Output the (x, y) coordinate of the center of the cell containing the given text.  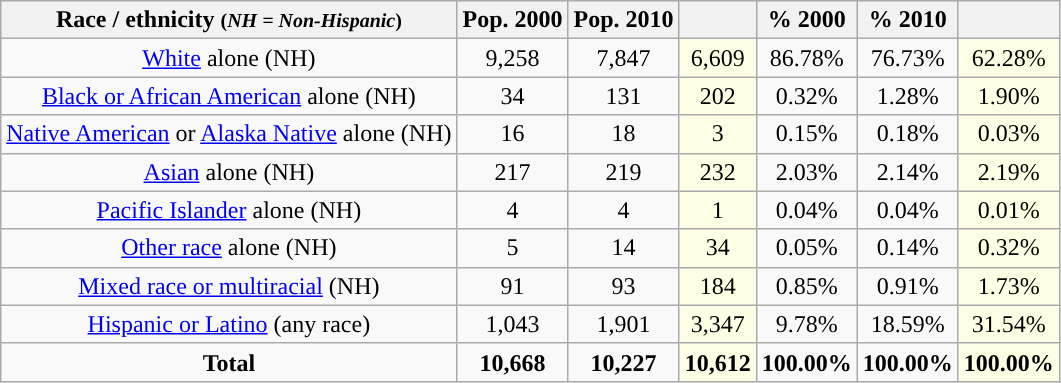
9,258 (512, 58)
1.90% (1008, 96)
16 (512, 134)
0.85% (806, 286)
9.78% (806, 324)
0.14% (908, 248)
202 (718, 96)
184 (718, 286)
62.28% (1008, 58)
Pop. 2000 (512, 20)
2.14% (908, 172)
3,347 (718, 324)
Mixed race or multiracial (NH) (229, 286)
% 2000 (806, 20)
0.03% (1008, 134)
0.05% (806, 248)
219 (624, 172)
10,668 (512, 362)
Hispanic or Latino (any race) (229, 324)
Pacific Islander alone (NH) (229, 210)
1.28% (908, 96)
5 (512, 248)
1,043 (512, 324)
76.73% (908, 58)
86.78% (806, 58)
2.03% (806, 172)
Black or African American alone (NH) (229, 96)
91 (512, 286)
Other race alone (NH) (229, 248)
3 (718, 134)
% 2010 (908, 20)
18.59% (908, 324)
31.54% (1008, 324)
131 (624, 96)
Asian alone (NH) (229, 172)
10,612 (718, 362)
232 (718, 172)
93 (624, 286)
0.91% (908, 286)
14 (624, 248)
Total (229, 362)
18 (624, 134)
6,609 (718, 58)
217 (512, 172)
0.01% (1008, 210)
Pop. 2010 (624, 20)
1 (718, 210)
Native American or Alaska Native alone (NH) (229, 134)
10,227 (624, 362)
1,901 (624, 324)
0.15% (806, 134)
White alone (NH) (229, 58)
0.18% (908, 134)
1.73% (1008, 286)
7,847 (624, 58)
2.19% (1008, 172)
Race / ethnicity (NH = Non-Hispanic) (229, 20)
